Capture the cell that displays the provided text and extract its [X, Y] central coordinate. 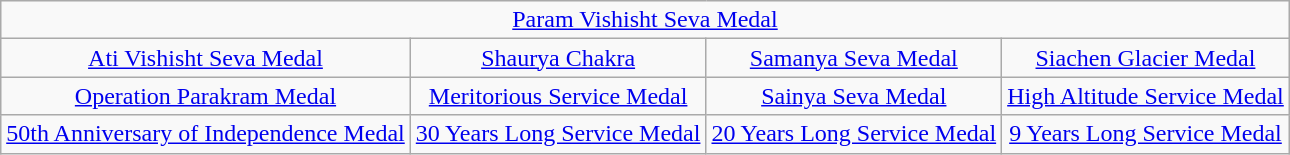
30 Years Long Service Medal [558, 134]
Param Vishisht Seva Medal [646, 20]
Meritorious Service Medal [558, 96]
Siachen Glacier Medal [1146, 58]
50th Anniversary of Independence Medal [206, 134]
Operation Parakram Medal [206, 96]
Ati Vishisht Seva Medal [206, 58]
Sainya Seva Medal [854, 96]
20 Years Long Service Medal [854, 134]
Samanya Seva Medal [854, 58]
Shaurya Chakra [558, 58]
9 Years Long Service Medal [1146, 134]
High Altitude Service Medal [1146, 96]
